Provide the (X, Y) coordinate of the cell's center where the given text is located.  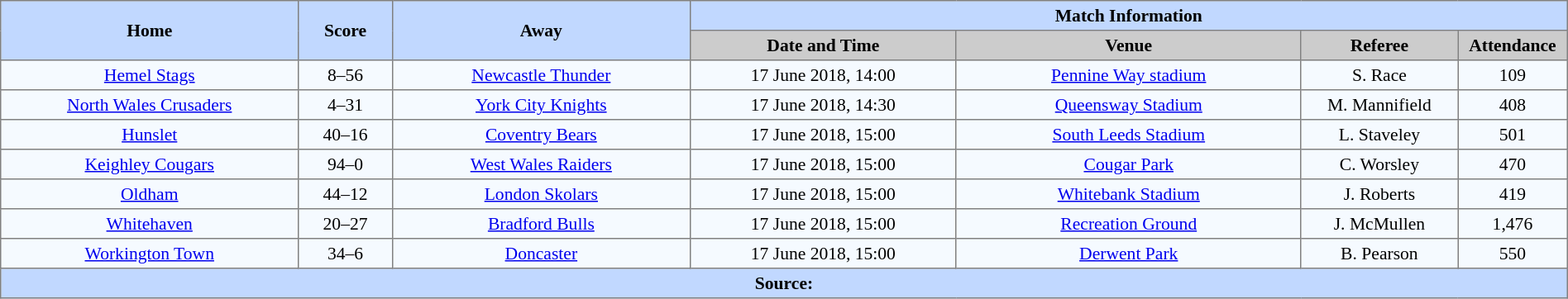
Whitebank Stadium (1128, 194)
17 June 2018, 14:30 (823, 105)
North Wales Crusaders (150, 105)
4–31 (346, 105)
Doncaster (541, 254)
Keighley Cougars (150, 164)
1,476 (1513, 224)
South Leeds Stadium (1128, 135)
Derwent Park (1128, 254)
Date and Time (823, 45)
Recreation Ground (1128, 224)
109 (1513, 75)
550 (1513, 254)
Bradford Bulls (541, 224)
C. Worsley (1379, 164)
Score (346, 31)
M. Mannifield (1379, 105)
Source: (784, 283)
94–0 (346, 164)
Attendance (1513, 45)
J. Roberts (1379, 194)
Cougar Park (1128, 164)
Queensway Stadium (1128, 105)
Hunslet (150, 135)
Newcastle Thunder (541, 75)
London Skolars (541, 194)
Oldham (150, 194)
Venue (1128, 45)
Home (150, 31)
419 (1513, 194)
20–27 (346, 224)
Hemel Stags (150, 75)
West Wales Raiders (541, 164)
8–56 (346, 75)
L. Staveley (1379, 135)
J. McMullen (1379, 224)
Pennine Way stadium (1128, 75)
44–12 (346, 194)
Coventry Bears (541, 135)
40–16 (346, 135)
17 June 2018, 14:00 (823, 75)
34–6 (346, 254)
Away (541, 31)
B. Pearson (1379, 254)
Whitehaven (150, 224)
Referee (1379, 45)
Match Information (1128, 16)
470 (1513, 164)
408 (1513, 105)
501 (1513, 135)
Workington Town (150, 254)
York City Knights (541, 105)
S. Race (1379, 75)
